Provide the [x, y] coordinate of the cell's center where the given text is located.  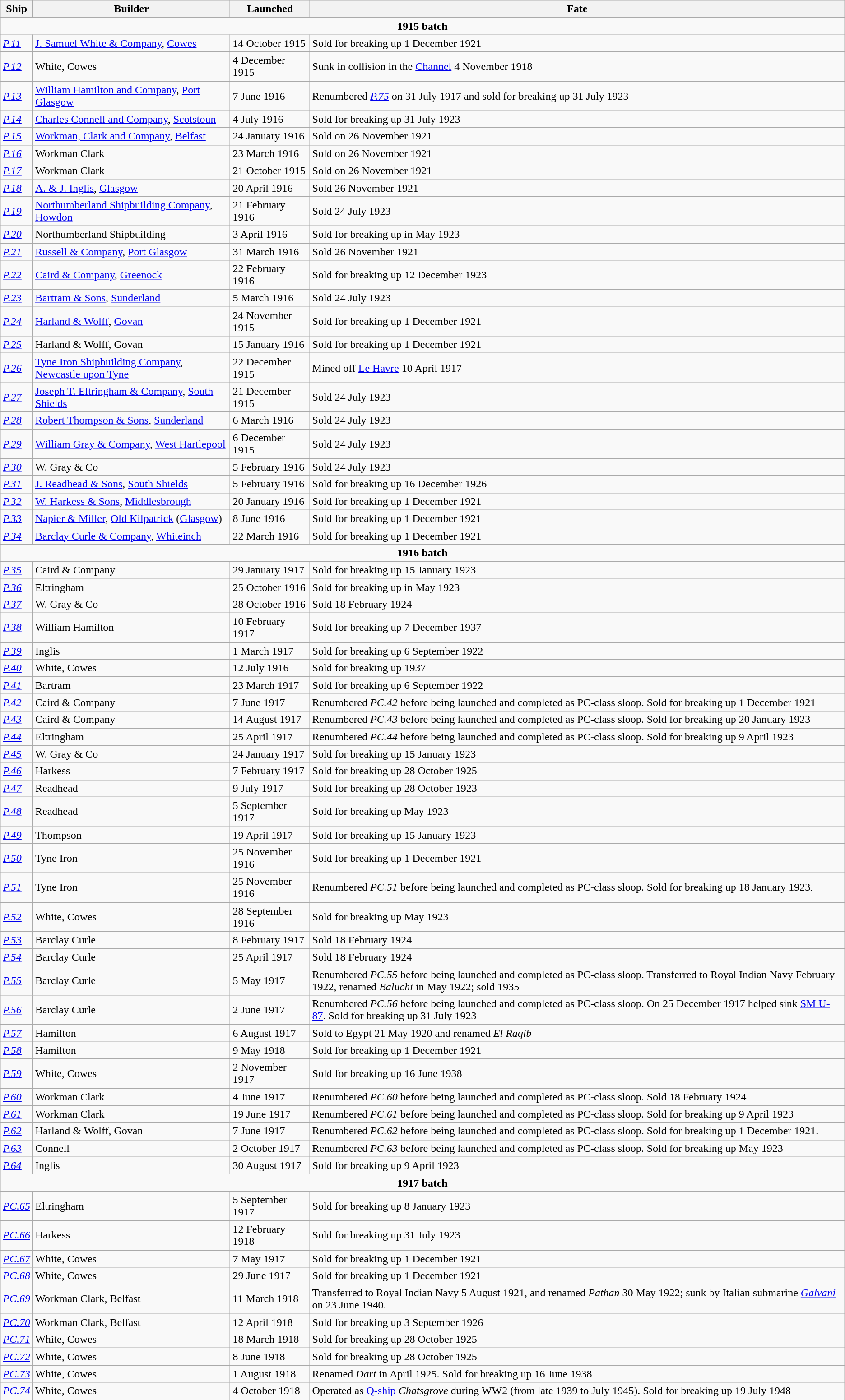
William Hamilton [131, 628]
W. Harkess & Sons, Middlesbrough [131, 501]
P.14 [17, 119]
28 October 1916 [270, 605]
21 October 1915 [270, 171]
P.49 [17, 835]
Renumbered PC.62 before being launched and completed as PC-class sloop. Sold for breaking up 1 December 1921. [577, 1131]
5 May 1917 [270, 981]
P.41 [17, 685]
8 June 1916 [270, 518]
Renumbered PC.51 before being launched and completed as PC-class sloop. Sold for breaking up 18 January 1923, [577, 887]
22 December 1915 [270, 368]
P.58 [17, 1050]
J. Samuel White & Company, Cowes [131, 43]
P.60 [17, 1097]
P.45 [17, 754]
15 January 1916 [270, 345]
Ship [17, 9]
P.55 [17, 981]
Renumbered PC.60 before being launched and completed as PC-class sloop. Sold 18 February 1924 [577, 1097]
22 February 1916 [270, 275]
Connell [131, 1148]
PC.67 [17, 1258]
7 June 1916 [270, 96]
P.26 [17, 368]
Tyne Iron Shipbuilding Company, Newcastle upon Tyne [131, 368]
Mined off Le Havre 10 April 1917 [577, 368]
Renumbered PC.56 before being launched and completed as PC-class sloop. On 25 December 1917 helped sink SM U-87. Sold for breaking up 31 July 1923 [577, 1010]
A. & J. Inglis, Glasgow [131, 188]
P.16 [17, 153]
P.13 [17, 96]
2 October 1917 [270, 1148]
P.11 [17, 43]
P.28 [17, 420]
PC.72 [17, 1357]
Charles Connell and Company, Scotstoun [131, 119]
P.47 [17, 788]
P.63 [17, 1148]
5 March 1916 [270, 298]
Barclay Curle & Company, Whiteinch [131, 536]
1 August 1918 [270, 1374]
Thompson [131, 835]
4 October 1918 [270, 1391]
P.62 [17, 1131]
Builder [131, 9]
Renumbered PC.43 before being launched and completed as PC-class sloop. Sold for breaking up 20 January 1923 [577, 720]
P.40 [17, 668]
Sold for breaking up 7 December 1937 [577, 628]
P.42 [17, 702]
P.54 [17, 957]
9 July 1917 [270, 788]
PC.65 [17, 1206]
18 March 1918 [270, 1340]
P.43 [17, 720]
P.51 [17, 887]
8 June 1918 [270, 1357]
P.27 [17, 397]
P.35 [17, 570]
P.33 [17, 518]
1915 batch [422, 26]
Sold for breaking up 12 December 1923 [577, 275]
6 December 1915 [270, 444]
7 February 1917 [270, 771]
12 February 1918 [270, 1235]
Napier & Miller, Old Kilpatrick (Glasgow) [131, 518]
William Hamilton and Company, Port Glasgow [131, 96]
Northumberland Shipbuilding Company, Howdon [131, 211]
Operated as Q-ship Chatsgrove during WW2 (from late 1939 to July 1945). Sold for breaking up 19 July 1948 [577, 1391]
4 December 1915 [270, 67]
Renumbered PC.61 before being launched and completed as PC-class sloop. Sold for breaking up 9 April 1923 [577, 1114]
P.18 [17, 188]
9 May 1918 [270, 1050]
10 February 1917 [270, 628]
3 April 1916 [270, 234]
P.36 [17, 587]
1917 batch [422, 1183]
P.30 [17, 467]
PC.71 [17, 1340]
PC.70 [17, 1322]
23 March 1916 [270, 153]
2 June 1917 [270, 1010]
Renumbered P.75 on 31 July 1917 and sold for breaking up 31 July 1923 [577, 96]
P.57 [17, 1033]
P.17 [17, 171]
J. Readhead & Sons, South Shields [131, 484]
7 May 1917 [270, 1258]
20 April 1916 [270, 188]
31 March 1916 [270, 251]
1916 batch [422, 553]
P.19 [17, 211]
P.53 [17, 940]
24 January 1917 [270, 754]
19 April 1917 [270, 835]
Sold for breaking up 1937 [577, 668]
Renumbered PC.42 before being launched and completed as PC-class sloop. Sold for breaking up 1 December 1921 [577, 702]
P.52 [17, 917]
Bartram & Sons, Sunderland [131, 298]
1 March 1917 [270, 651]
Caird & Company, Greenock [131, 275]
20 January 1916 [270, 501]
P.12 [17, 67]
Joseph T. Eltringham & Company, South Shields [131, 397]
11 March 1918 [270, 1299]
4 June 1917 [270, 1097]
PC.74 [17, 1391]
P.59 [17, 1074]
8 February 1917 [270, 940]
Sold to Egypt 21 May 1920 and renamed El Raqib [577, 1033]
19 June 1917 [270, 1114]
P.64 [17, 1165]
22 March 1916 [270, 536]
PC.69 [17, 1299]
29 January 1917 [270, 570]
PC.66 [17, 1235]
Fate [577, 9]
12 April 1918 [270, 1322]
24 November 1915 [270, 321]
P.44 [17, 737]
14 October 1915 [270, 43]
P.38 [17, 628]
P.50 [17, 858]
Renamed Dart in April 1925. Sold for breaking up 16 June 1938 [577, 1374]
Transferred to Royal Indian Navy 5 August 1921, and renamed Pathan 30 May 1922; sunk by Italian submarine Galvani on 23 June 1940. [577, 1299]
25 October 1916 [270, 587]
Russell & Company, Port Glasgow [131, 251]
William Gray & Company, West Hartlepool [131, 444]
Workman, Clark and Company, Belfast [131, 136]
P.21 [17, 251]
2 November 1917 [270, 1074]
P.39 [17, 651]
6 August 1917 [270, 1033]
Sold for breaking up 16 December 1926 [577, 484]
P.25 [17, 345]
P.24 [17, 321]
Sold for breaking up 28 October 1923 [577, 788]
Robert Thompson & Sons, Sunderland [131, 420]
23 March 1917 [270, 685]
28 September 1916 [270, 917]
PC.68 [17, 1276]
P.37 [17, 605]
P.31 [17, 484]
Sold for breaking up 16 June 1938 [577, 1074]
P.48 [17, 811]
P.46 [17, 771]
12 July 1916 [270, 668]
Sold for breaking up 3 September 1926 [577, 1322]
Sunk in collision in the Channel 4 November 1918 [577, 67]
21 February 1916 [270, 211]
P.23 [17, 298]
P.20 [17, 234]
P.32 [17, 501]
P.34 [17, 536]
P.22 [17, 275]
P.61 [17, 1114]
P.29 [17, 444]
Renumbered PC.44 before being launched and completed as PC-class sloop. Sold for breaking up 9 April 1923 [577, 737]
30 August 1917 [270, 1165]
Northumberland Shipbuilding [131, 234]
14 August 1917 [270, 720]
21 December 1915 [270, 397]
29 June 1917 [270, 1276]
24 January 1916 [270, 136]
Sold for breaking up 8 January 1923 [577, 1206]
4 July 1916 [270, 119]
P.15 [17, 136]
P.56 [17, 1010]
PC.73 [17, 1374]
6 March 1916 [270, 420]
Sold for breaking up 9 April 1923 [577, 1165]
Bartram [131, 685]
Launched [270, 9]
Renumbered PC.63 before being launched and completed as PC-class sloop. Sold for breaking up May 1923 [577, 1148]
